Pinpoint the cell where the given text exists, returning its (X, Y) midpoint coordinate. 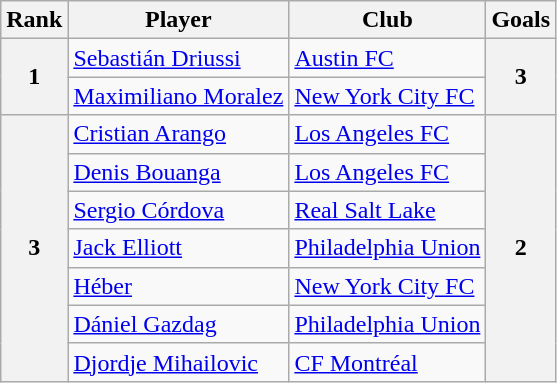
Héber (178, 286)
Cristian Arango (178, 134)
Real Salt Lake (388, 210)
Player (178, 20)
CF Montréal (388, 362)
Djordje Mihailovic (178, 362)
Sebastián Driussi (178, 58)
Dániel Gazdag (178, 324)
Club (388, 20)
Jack Elliott (178, 248)
Sergio Córdova (178, 210)
Austin FC (388, 58)
Rank (34, 20)
Denis Bouanga (178, 172)
2 (521, 248)
1 (34, 77)
Goals (521, 20)
Maximiliano Moralez (178, 96)
